Identify which cell holds the provided text, then report its [X, Y] central coordinate. 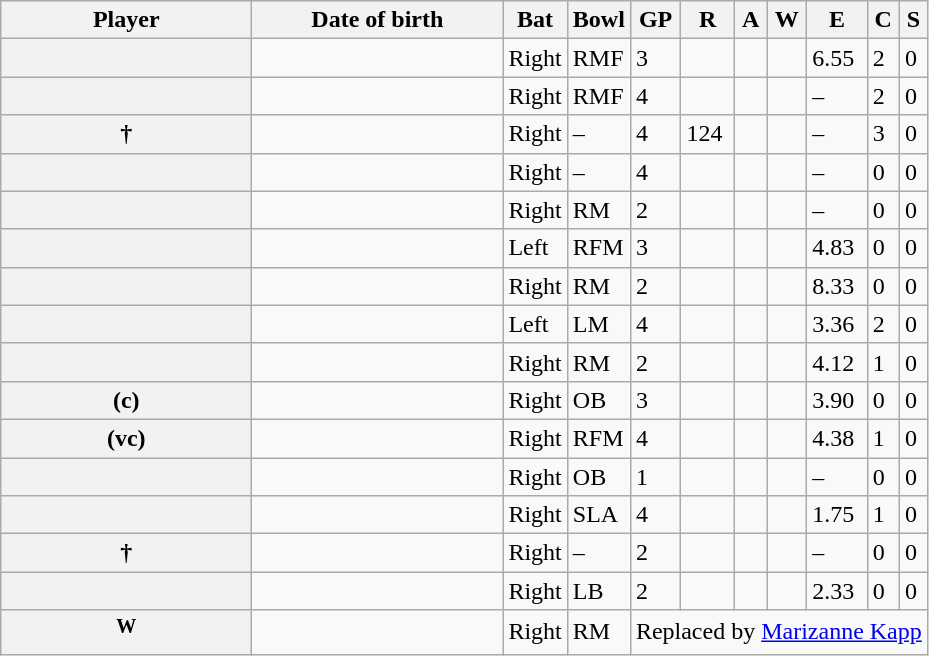
Player [126, 20]
2.33 [837, 591]
4.12 [837, 362]
Bowl [598, 20]
6.55 [837, 58]
LB [598, 591]
Replaced by Marizanne Kapp [778, 632]
4.38 [837, 438]
Bat [535, 20]
(c) [126, 400]
1.75 [837, 515]
Date of birth [378, 20]
R [708, 20]
124 [708, 134]
(vc) [126, 438]
3.90 [837, 400]
S [913, 20]
C [883, 20]
A [750, 20]
3.36 [837, 324]
GP [656, 20]
4.83 [837, 248]
8.33 [837, 286]
E [837, 20]
LM [598, 324]
SLA [598, 515]
